From the cell containing the given text, extract its center point as [x, y] coordinate. 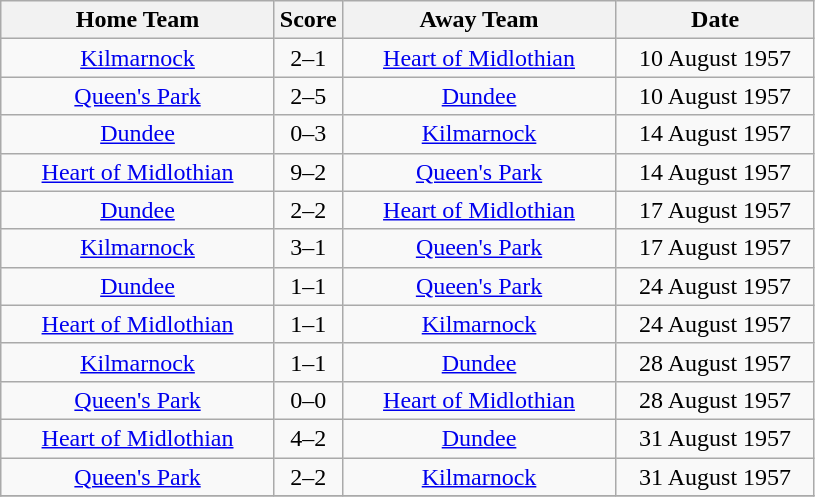
2–5 [308, 96]
0–3 [308, 134]
Date [716, 20]
4–2 [308, 438]
Home Team [138, 20]
Score [308, 20]
2–1 [308, 58]
Away Team [479, 20]
0–0 [308, 400]
3–1 [308, 248]
9–2 [308, 172]
